Scan for the cell matching the given text and deliver its [X, Y] coordinate at center. 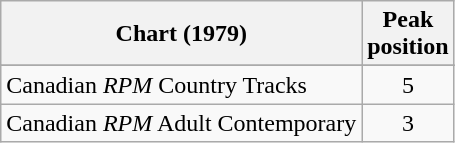
Chart (1979) [182, 34]
5 [408, 85]
Canadian RPM Country Tracks [182, 85]
Peakposition [408, 34]
3 [408, 123]
Canadian RPM Adult Contemporary [182, 123]
